Locate the cell with the specified text and output its [x, y] center coordinate. 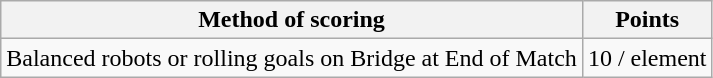
Method of scoring [292, 20]
Points [647, 20]
Balanced robots or rolling goals on Bridge at End of Match [292, 58]
10 / element [647, 58]
